Capture the cell that displays the provided text and extract its (X, Y) central coordinate. 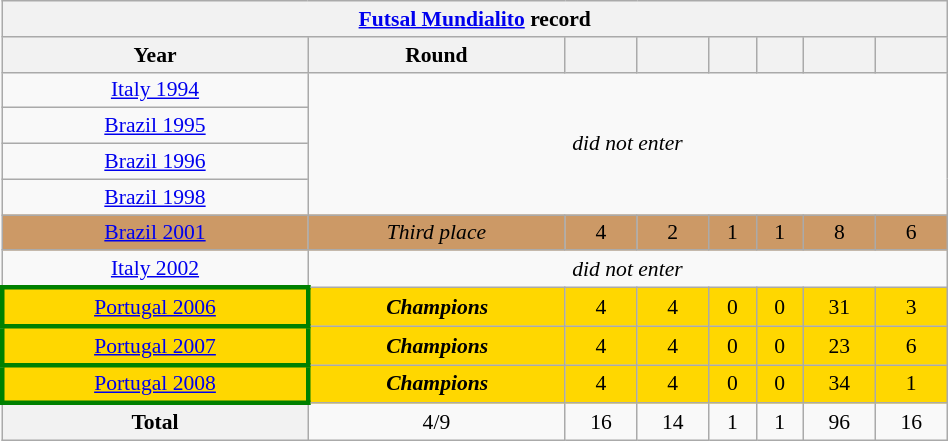
Round (436, 55)
Brazil 1995 (154, 126)
Year (154, 55)
Brazil 1996 (154, 162)
Total (154, 422)
14 (673, 422)
2 (673, 233)
Brazil 1998 (154, 197)
Futsal Mundialito record (474, 19)
Italy 1994 (154, 90)
3 (911, 308)
8 (839, 233)
Portugal 2007 (154, 346)
96 (839, 422)
34 (839, 384)
Third place (436, 233)
Brazil 2001 (154, 233)
Italy 2002 (154, 270)
Portugal 2006 (154, 308)
4/9 (436, 422)
23 (839, 346)
Portugal 2008 (154, 384)
31 (839, 308)
